Pinpoint the cell where the given text exists, returning its (x, y) midpoint coordinate. 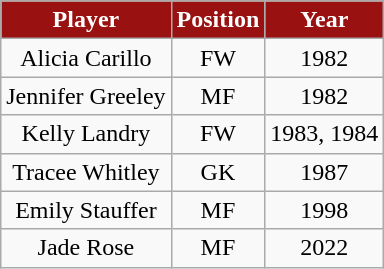
Position (218, 20)
Year (324, 20)
1998 (324, 210)
Player (86, 20)
1983, 1984 (324, 134)
Kelly Landry (86, 134)
Emily Stauffer (86, 210)
Tracee Whitley (86, 172)
Jade Rose (86, 248)
Jennifer Greeley (86, 96)
Alicia Carillo (86, 58)
GK (218, 172)
2022 (324, 248)
1987 (324, 172)
